Output the [X, Y] coordinate of the center of the cell containing the given text.  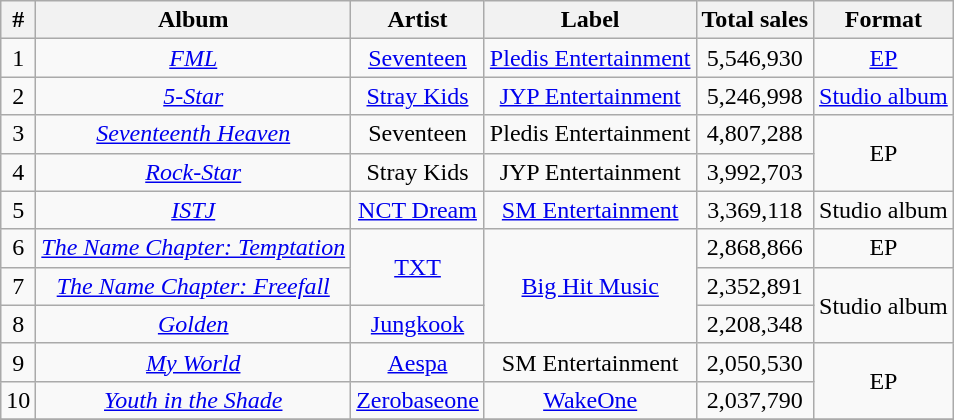
# [18, 20]
Album [194, 20]
3,992,703 [755, 172]
2,208,348 [755, 324]
NCT Dream [418, 210]
5,546,930 [755, 58]
The Name Chapter: Freefall [194, 286]
Youth in the Shade [194, 400]
4,807,288 [755, 134]
Jungkook [418, 324]
10 [18, 400]
Zerobaseone [418, 400]
7 [18, 286]
WakeOne [590, 400]
Label [590, 20]
2,868,866 [755, 248]
Artist [418, 20]
FML [194, 58]
Aespa [418, 362]
Format [884, 20]
Rock-Star [194, 172]
2,352,891 [755, 286]
5,246,998 [755, 96]
My World [194, 362]
1 [18, 58]
5-Star [194, 96]
9 [18, 362]
8 [18, 324]
TXT [418, 267]
The Name Chapter: Temptation [194, 248]
3 [18, 134]
Seventeenth Heaven [194, 134]
2,037,790 [755, 400]
3,369,118 [755, 210]
Total sales [755, 20]
5 [18, 210]
4 [18, 172]
6 [18, 248]
2 [18, 96]
2,050,530 [755, 362]
Golden [194, 324]
ISTJ [194, 210]
Big Hit Music [590, 286]
